Extract the (X, Y) coordinate from the center of the cell holding the provided text.  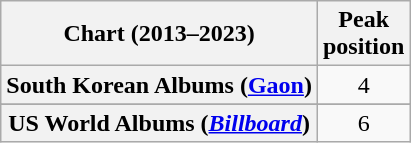
South Korean Albums (Gaon) (160, 85)
Chart (2013–2023) (160, 34)
4 (363, 85)
Peakposition (363, 34)
US World Albums (Billboard) (160, 123)
6 (363, 123)
